Find where the given text appears and provide that cell's center as [x, y] coordinate. 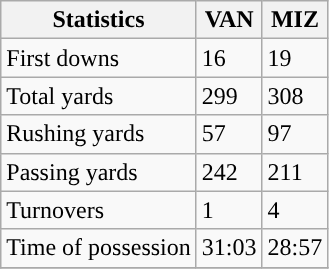
Total yards [99, 96]
308 [295, 96]
31:03 [229, 248]
1 [229, 210]
MIZ [295, 20]
28:57 [295, 248]
Rushing yards [99, 134]
Statistics [99, 20]
Time of possession [99, 248]
19 [295, 58]
VAN [229, 20]
242 [229, 172]
57 [229, 134]
Passing yards [99, 172]
97 [295, 134]
299 [229, 96]
211 [295, 172]
4 [295, 210]
First downs [99, 58]
16 [229, 58]
Turnovers [99, 210]
